From the cell containing the given text, extract its center point as [X, Y] coordinate. 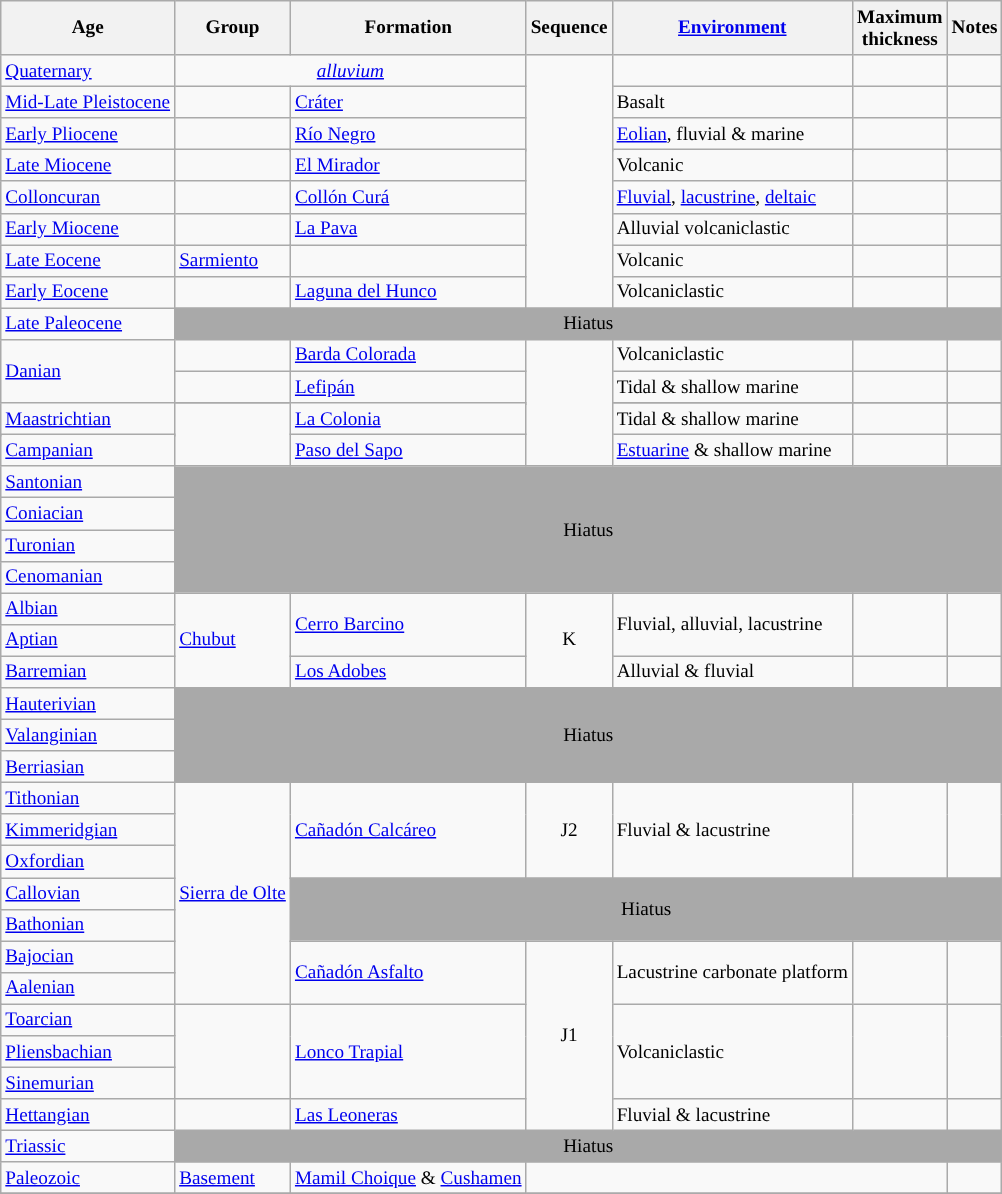
Coniacian [88, 514]
Río Negro [408, 134]
Cerro Barcino [408, 624]
Age [88, 28]
Santonian [88, 482]
Toarcian [88, 1020]
Tithonian [88, 798]
Kimmeridgian [88, 830]
Albian [88, 609]
Los Adobes [408, 672]
J2 [569, 830]
La Colonia [408, 419]
Oxfordian [88, 862]
Cenomanian [88, 577]
Basement [233, 1178]
Hettangian [88, 1115]
Cañadón Calcáreo [408, 830]
Turonian [88, 545]
Notes [974, 28]
Quaternary [88, 71]
Environment [732, 28]
K [569, 640]
Hauterivian [88, 704]
Cañadón Asfalto [408, 972]
Aalenian [88, 988]
alluvium [351, 71]
Lonco Trapial [408, 1052]
Fluvial, alluvial, lacustrine [732, 624]
Mamil Choique & Cushamen [408, 1178]
Sarmiento [233, 261]
Late Miocene [88, 166]
Valanginian [88, 735]
Maastrichtian [88, 419]
Laguna del Hunco [408, 292]
Formation [408, 28]
Maximumthickness [900, 28]
Early Pliocene [88, 134]
Barremian [88, 672]
Early Eocene [88, 292]
Chubut [233, 640]
Alluvial volcaniclastic [732, 229]
Early Miocene [88, 229]
Basalt [732, 102]
Lacustrine carbonate platform [732, 972]
Fluvial, lacustrine, deltaic [732, 197]
Group [233, 28]
Bajocian [88, 957]
Colloncuran [88, 197]
Las Leoneras [408, 1115]
Triassic [88, 1146]
Berriasian [88, 767]
La Pava [408, 229]
Alluvial & fluvial [732, 672]
Paleozoic [88, 1178]
Callovian [88, 893]
Mid-Late Pleistocene [88, 102]
Late Eocene [88, 261]
Sierra de Olte [233, 892]
Collón Curá [408, 197]
Danian [88, 370]
Lefipán [408, 387]
Campanian [88, 450]
Aptian [88, 640]
Cráter [408, 102]
Bathonian [88, 925]
Estuarine & shallow marine [732, 450]
Sinemurian [88, 1083]
Paso del Sapo [408, 450]
Sequence [569, 28]
Barda Colorada [408, 355]
Late Paleocene [88, 324]
Pliensbachian [88, 1052]
J1 [569, 1036]
El Mirador [408, 166]
Eolian, fluvial & marine [732, 134]
